Scan for the cell matching the given text and deliver its [X, Y] coordinate at center. 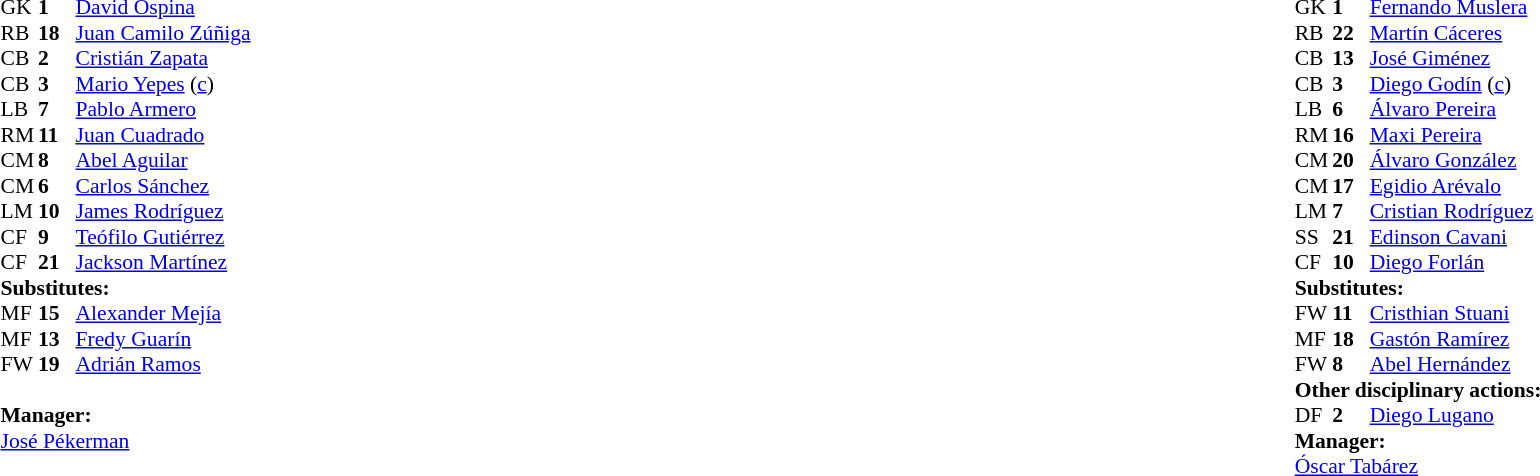
Pablo Armero [164, 109]
Substitutes: [125, 288]
9 [57, 237]
Manager: [125, 415]
Adrián Ramos [164, 365]
16 [1351, 135]
DF [1314, 415]
James Rodríguez [164, 211]
Carlos Sánchez [164, 186]
19 [57, 365]
Juan Camilo Zúñiga [164, 33]
Cristián Zapata [164, 59]
17 [1351, 186]
22 [1351, 33]
Teófilo Gutiérrez [164, 237]
Juan Cuadrado [164, 135]
Abel Aguilar [164, 161]
Jackson Martínez [164, 263]
Mario Yepes (c) [164, 84]
Fredy Guarín [164, 339]
Alexander Mejía [164, 313]
SS [1314, 237]
20 [1351, 161]
José Pékerman [125, 441]
15 [57, 313]
